Search for the cell housing the specified text and yield its (x, y) center coordinate. 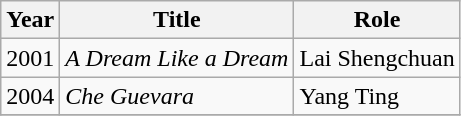
Title (177, 20)
Role (377, 20)
Lai Shengchuan (377, 58)
2004 (30, 96)
2001 (30, 58)
A Dream Like a Dream (177, 58)
Yang Ting (377, 96)
Che Guevara (177, 96)
Year (30, 20)
